Extract the (x, y) coordinate from the center of the cell holding the provided text.  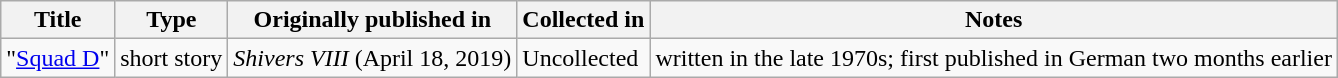
Type (172, 20)
Originally published in (372, 20)
"Squad D" (58, 58)
Notes (994, 20)
Title (58, 20)
Shivers VIII (April 18, 2019) (372, 58)
Uncollected (584, 58)
written in the late 1970s; first published in German two months earlier (994, 58)
Collected in (584, 20)
short story (172, 58)
